Find where the given text appears and provide that cell's center as [X, Y] coordinate. 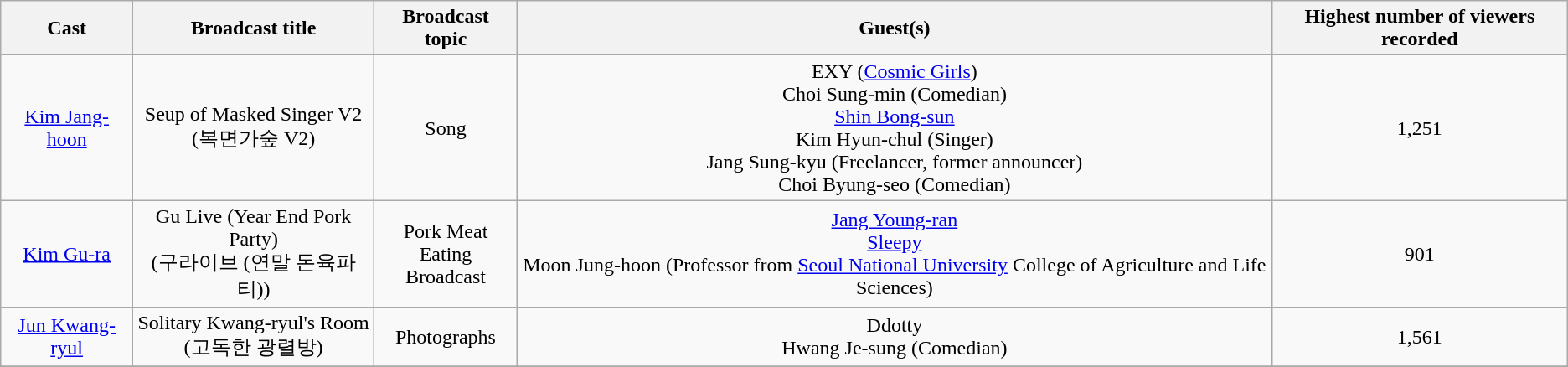
Solitary Kwang-ryul's Room(고독한 광렬방) [254, 337]
1,561 [1419, 337]
Photographs [446, 337]
Kim Jang-hoon [67, 127]
901 [1419, 254]
Broadcast title [254, 28]
Jun Kwang-ryul [67, 337]
Kim Gu-ra [67, 254]
DdottyHwang Je-sung (Comedian) [895, 337]
Cast [67, 28]
Gu Live (Year End Pork Party)(구라이브 (연말 돈육파티)) [254, 254]
Seup of Masked Singer V2(복면가숲 V2) [254, 127]
Broadcast topic [446, 28]
Jang Young-ranSleepyMoon Jung-hoon (Professor from Seoul National University College of Agriculture and Life Sciences) [895, 254]
Song [446, 127]
EXY (Cosmic Girls)Choi Sung-min (Comedian)Shin Bong-sunKim Hyun-chul (Singer)Jang Sung-kyu (Freelancer, former announcer)Choi Byung-seo (Comedian) [895, 127]
Guest(s) [895, 28]
Pork MeatEating Broadcast [446, 254]
Highest number of viewers recorded [1419, 28]
1,251 [1419, 127]
